Return the [X, Y] coordinate for the center point of the cell that contains the specified text.  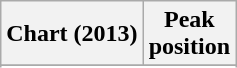
Chart (2013) [72, 34]
Peakposition [189, 34]
